Search for the cell housing the specified text and yield its [x, y] center coordinate. 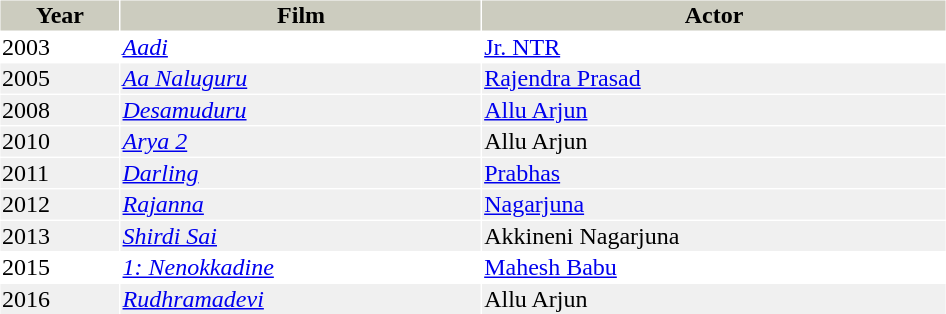
Aadi [301, 47]
Akkineni Nagarjuna [714, 236]
2013 [60, 236]
1: Nenokkadine [301, 267]
Mahesh Babu [714, 267]
Rajanna [301, 205]
Film [301, 15]
Prabhas [714, 173]
Rudhramadevi [301, 299]
Arya 2 [301, 141]
Actor [714, 15]
Nagarjuna [714, 205]
Jr. NTR [714, 47]
2015 [60, 267]
Darling [301, 173]
2003 [60, 47]
2008 [60, 110]
2016 [60, 299]
2012 [60, 205]
Year [60, 15]
Shirdi Sai [301, 236]
2011 [60, 173]
Rajendra Prasad [714, 79]
2005 [60, 79]
Desamuduru [301, 110]
2010 [60, 141]
Aa Naluguru [301, 79]
